Extract the [x, y] coordinate from the center of the cell holding the provided text.  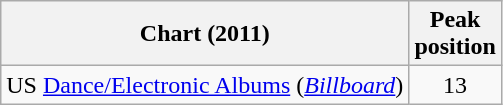
Peakposition [455, 34]
Chart (2011) [205, 34]
US Dance/Electronic Albums (Billboard) [205, 85]
13 [455, 85]
